Scan for the cell matching the given text and deliver its [x, y] coordinate at center. 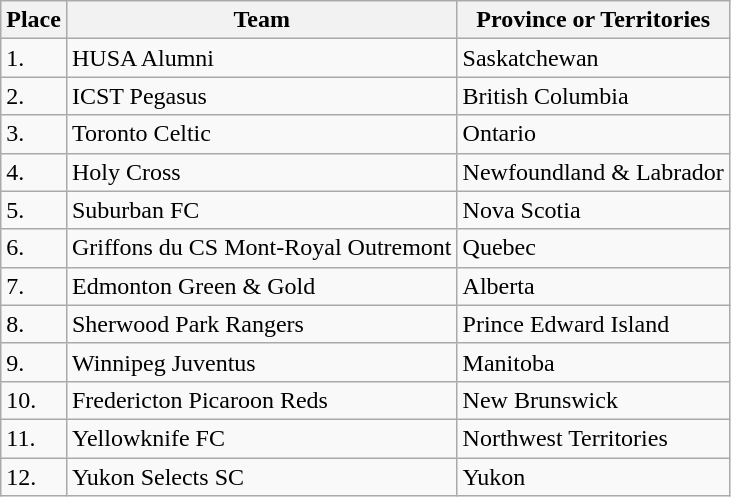
Northwest Territories [593, 438]
10. [34, 400]
Toronto Celtic [262, 134]
Team [262, 20]
New Brunswick [593, 400]
Newfoundland & Labrador [593, 172]
Saskatchewan [593, 58]
Prince Edward Island [593, 324]
1. [34, 58]
Sherwood Park Rangers [262, 324]
3. [34, 134]
9. [34, 362]
Yukon Selects SC [262, 477]
Holy Cross [262, 172]
Yellowknife FC [262, 438]
8. [34, 324]
British Columbia [593, 96]
7. [34, 286]
Suburban FC [262, 210]
Yukon [593, 477]
ICST Pegasus [262, 96]
11. [34, 438]
Alberta [593, 286]
Place [34, 20]
Winnipeg Juventus [262, 362]
Fredericton Picaroon Reds [262, 400]
Nova Scotia [593, 210]
Ontario [593, 134]
4. [34, 172]
Province or Territories [593, 20]
Edmonton Green & Gold [262, 286]
Manitoba [593, 362]
HUSA Alumni [262, 58]
12. [34, 477]
2. [34, 96]
6. [34, 248]
5. [34, 210]
Griffons du CS Mont-Royal Outremont [262, 248]
Quebec [593, 248]
